Pinpoint the cell where the given text exists, returning its [X, Y] midpoint coordinate. 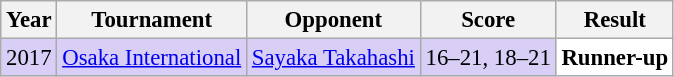
Osaka International [152, 58]
16–21, 18–21 [488, 58]
Sayaka Takahashi [334, 58]
Runner-up [614, 58]
2017 [29, 58]
Result [614, 20]
Opponent [334, 20]
Tournament [152, 20]
Score [488, 20]
Year [29, 20]
